Identify which cell holds the provided text, then report its (x, y) central coordinate. 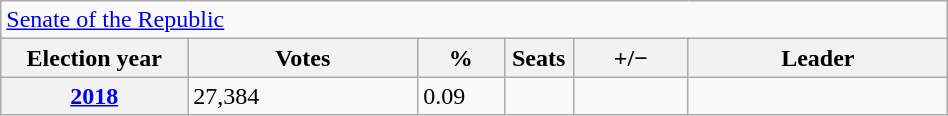
2018 (94, 96)
Votes (303, 58)
27,384 (303, 96)
% (461, 58)
Leader (818, 58)
Seats (538, 58)
Election year (94, 58)
Senate of the Republic (474, 20)
+/− (630, 58)
0.09 (461, 96)
